Capture the cell that displays the provided text and extract its (x, y) central coordinate. 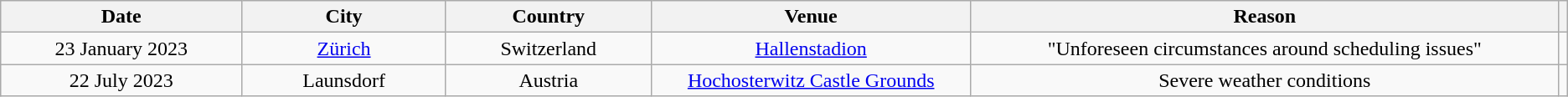
Hochosterwitz Castle Grounds (811, 80)
Country (548, 17)
"Unforeseen circumstances around scheduling issues" (1265, 48)
Launsdorf (344, 80)
Hallenstadion (811, 48)
Date (121, 17)
23 January 2023 (121, 48)
Zürich (344, 48)
Severe weather conditions (1265, 80)
22 July 2023 (121, 80)
City (344, 17)
Venue (811, 17)
Austria (548, 80)
Switzerland (548, 48)
Reason (1265, 17)
